Output the [X, Y] coordinate of the center of the cell containing the given text.  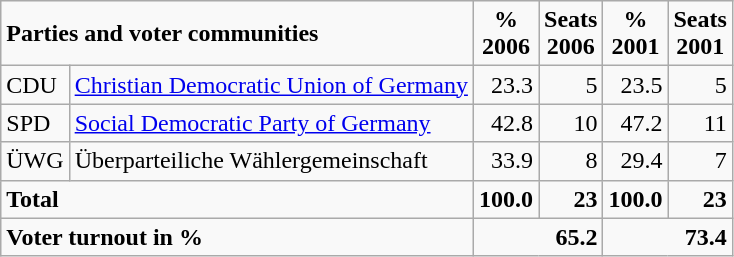
10 [570, 123]
Social Democratic Party of Germany [271, 123]
SPD [35, 123]
CDU [35, 85]
29.4 [636, 161]
33.9 [506, 161]
7 [700, 161]
Seats2001 [700, 34]
23.3 [506, 85]
Parties and voter communities [238, 34]
73.4 [668, 237]
Voter turnout in % [238, 237]
Christian Democratic Union of Germany [271, 85]
%2006 [506, 34]
23.5 [636, 85]
42.8 [506, 123]
65.2 [538, 237]
47.2 [636, 123]
%2001 [636, 34]
8 [570, 161]
11 [700, 123]
ÜWG [35, 161]
Total [238, 199]
Seats2006 [570, 34]
Überparteiliche Wählergemeinschaft [271, 161]
